Find where the given text appears and provide that cell's center as [X, Y] coordinate. 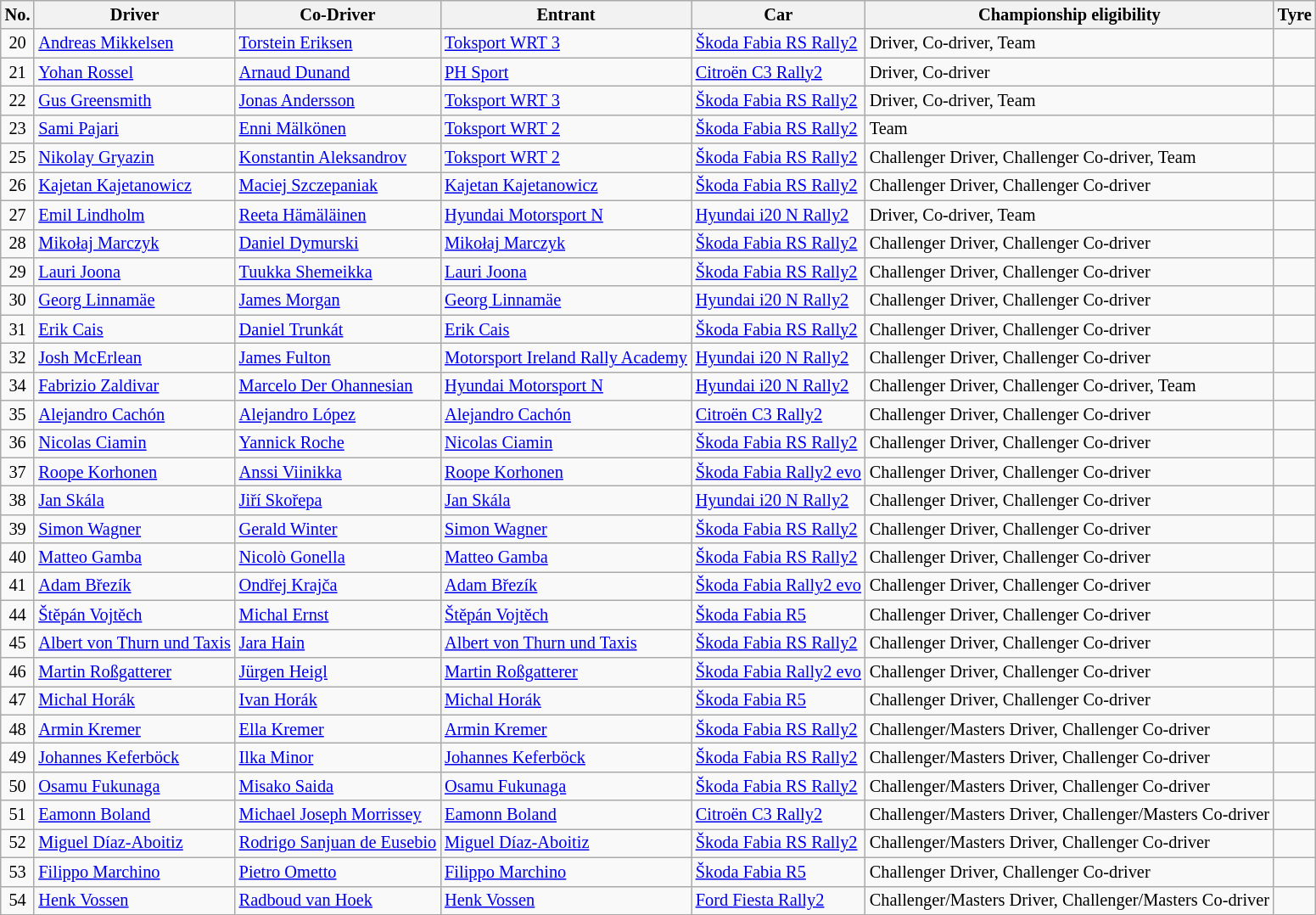
49 [18, 757]
James Morgan [338, 300]
Anssi Viinikka [338, 472]
Team [1069, 129]
Reeta Hämäläinen [338, 215]
Daniel Trunkát [338, 329]
Jiří Skořepa [338, 500]
41 [18, 586]
39 [18, 529]
48 [18, 729]
30 [18, 300]
22 [18, 100]
Fabrizio Zaldivar [134, 386]
Yohan Rossel [134, 72]
36 [18, 443]
34 [18, 386]
Maciej Szczepaniak [338, 186]
Radboud van Hoek [338, 901]
51 [18, 815]
54 [18, 901]
Nikolay Gryazin [134, 158]
32 [18, 357]
Marcelo Der Ohannesian [338, 386]
Michal Ernst [338, 615]
Jonas Andersson [338, 100]
29 [18, 272]
James Fulton [338, 357]
Andreas Mikkelsen [134, 43]
Konstantin Aleksandrov [338, 158]
Co-Driver [338, 14]
38 [18, 500]
37 [18, 472]
Car [779, 14]
No. [18, 14]
50 [18, 786]
21 [18, 72]
53 [18, 872]
Jara Hain [338, 643]
35 [18, 415]
Ivan Horák [338, 700]
Gus Greensmith [134, 100]
31 [18, 329]
46 [18, 671]
Driver [134, 14]
Daniel Dymurski [338, 244]
Ilka Minor [338, 757]
Gerald Winter [338, 529]
Misako Saida [338, 786]
52 [18, 843]
Pietro Ometto [338, 872]
Michael Joseph Morrissey [338, 815]
Tyre [1295, 14]
23 [18, 129]
Torstein Eriksen [338, 43]
47 [18, 700]
Nicolò Gonella [338, 558]
45 [18, 643]
28 [18, 244]
26 [18, 186]
27 [18, 215]
Alejandro López [338, 415]
Arnaud Dunand [338, 72]
Driver, Co-driver [1069, 72]
Tuukka Shemeikka [338, 272]
44 [18, 615]
Championship eligibility [1069, 14]
Rodrigo Sanjuan de Eusebio [338, 843]
Josh McErlean [134, 357]
Jürgen Heigl [338, 671]
25 [18, 158]
40 [18, 558]
Enni Mälkönen [338, 129]
Emil Lindholm [134, 215]
Ford Fiesta Rally2 [779, 901]
Ella Kremer [338, 729]
Motorsport Ireland Rally Academy [566, 357]
Ondřej Krajča [338, 586]
Yannick Roche [338, 443]
Sami Pajari [134, 129]
PH Sport [566, 72]
20 [18, 43]
Entrant [566, 14]
